Locate the cell with the specified text and output its (x, y) center coordinate. 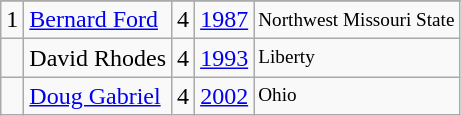
1 (12, 20)
Doug Gabriel (98, 96)
Ohio (356, 96)
1987 (224, 20)
1993 (224, 58)
Northwest Missouri State (356, 20)
2002 (224, 96)
Liberty (356, 58)
David Rhodes (98, 58)
Bernard Ford (98, 20)
